Return [X, Y] of the center of cell containing provided text 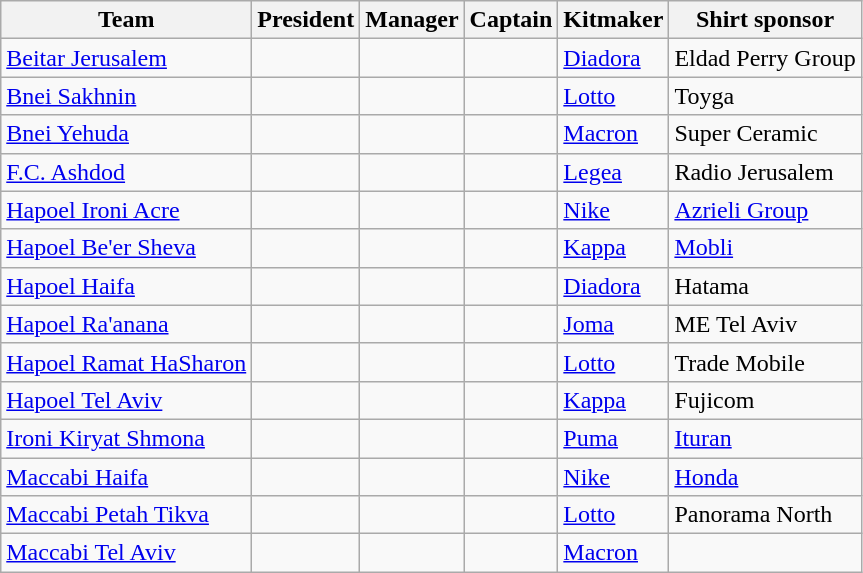
Fujicom [765, 400]
Bnei Sakhnin [126, 96]
Azrieli Group [765, 210]
Radio Jerusalem [765, 172]
Honda [765, 477]
Kitmaker [614, 20]
Hapoel Ra'anana [126, 324]
ME Tel Aviv [765, 324]
Puma [614, 438]
Team [126, 20]
Beitar Jerusalem [126, 58]
Hapoel Be'er Sheva [126, 248]
Trade Mobile [765, 362]
Panorama North [765, 515]
Toyga [765, 96]
Joma [614, 324]
Hatama [765, 286]
Ituran [765, 438]
F.C. Ashdod [126, 172]
Eldad Perry Group [765, 58]
President [306, 20]
Maccabi Petah Tikva [126, 515]
Hapoel Tel Aviv [126, 400]
Mobli [765, 248]
Hapoel Ramat HaSharon [126, 362]
Shirt sponsor [765, 20]
Hapoel Haifa [126, 286]
Bnei Yehuda [126, 134]
Maccabi Haifa [126, 477]
Captain [511, 20]
Manager [412, 20]
Ironi Kiryat Shmona [126, 438]
Hapoel Ironi Acre [126, 210]
Maccabi Tel Aviv [126, 553]
Super Ceramic [765, 134]
Legea [614, 172]
